Locate the cell with the specified text and output its [x, y] center coordinate. 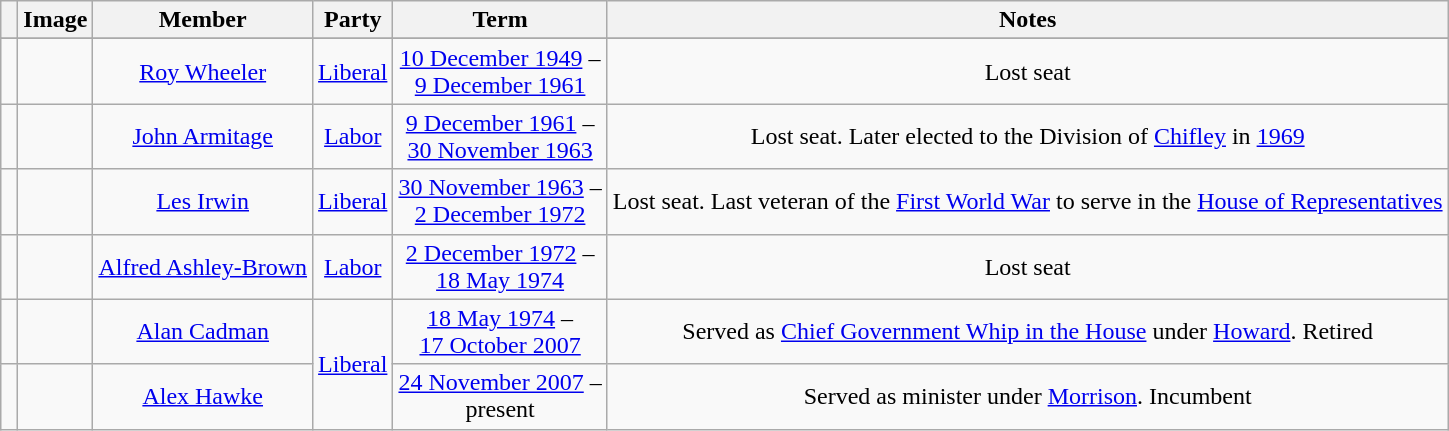
9 December 1961 –30 November 1963 [500, 136]
10 December 1949 –9 December 1961 [500, 72]
Alex Hawke [203, 396]
Term [500, 20]
18 May 1974 –17 October 2007 [500, 332]
Served as Chief Government Whip in the House under Howard. Retired [1028, 332]
Alfred Ashley-Brown [203, 266]
Party [353, 20]
24 November 2007 –present [500, 396]
Lost seat. Later elected to the Division of Chifley in 1969 [1028, 136]
Served as minister under Morrison. Incumbent [1028, 396]
Lost seat. Last veteran of the First World War to serve in the House of Representatives [1028, 202]
Les Irwin [203, 202]
John Armitage [203, 136]
Alan Cadman [203, 332]
30 November 1963 –2 December 1972 [500, 202]
Member [203, 20]
Image [56, 20]
2 December 1972 –18 May 1974 [500, 266]
Roy Wheeler [203, 72]
Notes [1028, 20]
